Identify which cell holds the provided text, then report its [X, Y] central coordinate. 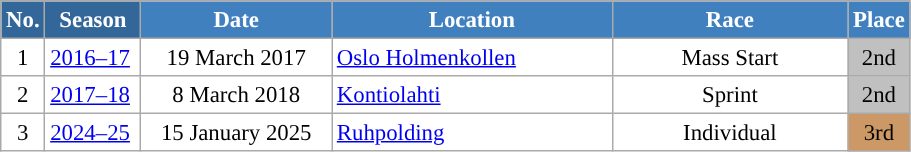
8 March 2018 [236, 95]
1 [23, 58]
Sprint [730, 95]
Oslo Holmenkollen [472, 58]
Date [236, 20]
Race [730, 20]
3rd [879, 133]
Mass Start [730, 58]
2017–18 [93, 95]
19 March 2017 [236, 58]
Season [93, 20]
Kontiolahti [472, 95]
3 [23, 133]
15 January 2025 [236, 133]
2016–17 [93, 58]
Place [879, 20]
No. [23, 20]
2024–25 [93, 133]
Ruhpolding [472, 133]
2 [23, 95]
Location [472, 20]
Individual [730, 133]
